Locate the cell with the specified text and output its [X, Y] center coordinate. 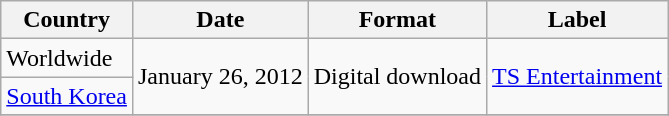
Label [578, 20]
Format [397, 20]
TS Entertainment [578, 77]
Country [67, 20]
Date [220, 20]
South Korea [67, 96]
Digital download [397, 77]
Worldwide [67, 58]
January 26, 2012 [220, 77]
